Return [X, Y] of the center of cell containing provided text 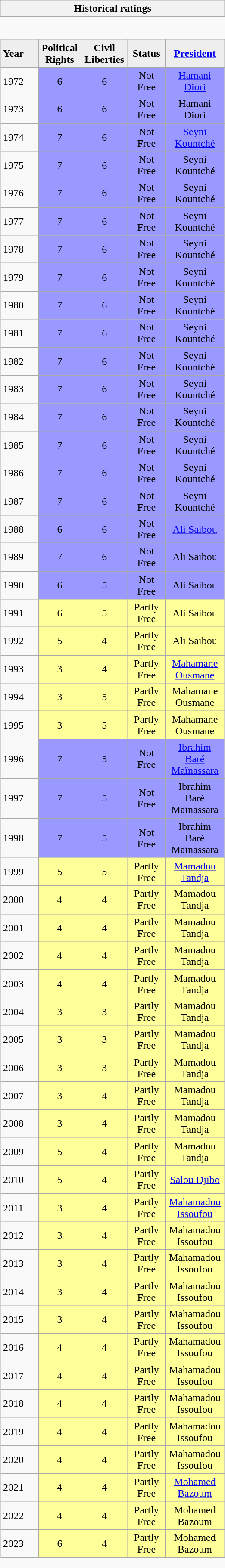
1996 [20, 759]
2013 [20, 1264]
1974 [20, 137]
1993 [20, 669]
1983 [20, 389]
1978 [20, 250]
1987 [20, 501]
2009 [20, 1152]
1975 [20, 165]
2005 [20, 1039]
2004 [20, 1012]
2007 [20, 1096]
2018 [20, 1403]
1977 [20, 221]
Civil Liberties [104, 53]
1991 [20, 613]
1984 [20, 417]
1995 [20, 725]
2001 [20, 927]
2023 [20, 1543]
2020 [20, 1459]
1998 [20, 838]
Historical ratings [113, 9]
2015 [20, 1320]
1979 [20, 277]
1981 [20, 333]
2012 [20, 1235]
2008 [20, 1124]
2022 [20, 1515]
President [195, 53]
2002 [20, 956]
1997 [20, 798]
1994 [20, 697]
2000 [20, 900]
2010 [20, 1180]
Salou Djibo [195, 1180]
2017 [20, 1376]
1999 [20, 872]
1982 [20, 361]
1976 [20, 194]
1989 [20, 557]
2014 [20, 1291]
Year [20, 53]
1988 [20, 529]
1980 [20, 305]
2019 [20, 1432]
Political Rights [60, 53]
2006 [20, 1068]
1990 [20, 585]
1992 [20, 641]
2021 [20, 1488]
1973 [20, 109]
2016 [20, 1347]
1986 [20, 473]
2003 [20, 983]
1985 [20, 445]
2011 [20, 1208]
1972 [20, 81]
Status [147, 53]
